Identify which cell holds the provided text, then report its (X, Y) central coordinate. 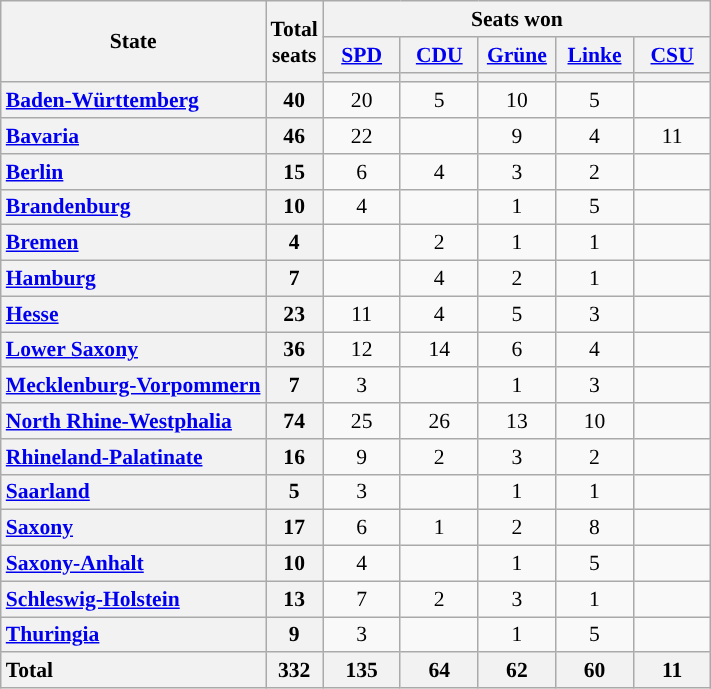
46 (294, 136)
Linke (595, 55)
Totalseats (294, 42)
Bremen (134, 243)
36 (294, 350)
Total (134, 671)
60 (595, 671)
Lower Saxony (134, 350)
12 (362, 350)
64 (439, 671)
62 (517, 671)
Hesse (134, 314)
332 (294, 671)
Schleswig-Holstein (134, 599)
74 (294, 421)
North Rhine-Westphalia (134, 421)
Baden-Württemberg (134, 101)
26 (439, 421)
State (134, 42)
Bavaria (134, 136)
20 (362, 101)
Seats won (517, 19)
Berlin (134, 172)
40 (294, 101)
Saxony (134, 528)
Saxony-Anhalt (134, 564)
23 (294, 314)
Thuringia (134, 635)
17 (294, 528)
Hamburg (134, 279)
CDU (439, 55)
15 (294, 172)
25 (362, 421)
CSU (672, 55)
Saarland (134, 492)
Brandenburg (134, 207)
Grüne (517, 55)
SPD (362, 55)
Mecklenburg-Vorpommern (134, 386)
14 (439, 350)
16 (294, 457)
8 (595, 528)
22 (362, 136)
135 (362, 671)
Rhineland-Palatinate (134, 457)
